Return [X, Y] of the center of cell containing provided text 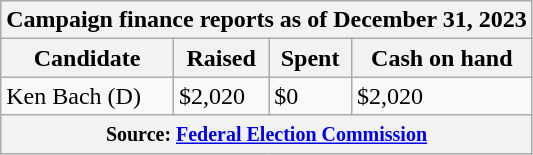
Ken Bach (D) [88, 96]
Source: Federal Election Commission [266, 134]
Cash on hand [442, 58]
Campaign finance reports as of December 31, 2023 [266, 20]
Candidate [88, 58]
$0 [310, 96]
Raised [220, 58]
Spent [310, 58]
